Provide the (X, Y) coordinate of the cell's center where the given text is located.  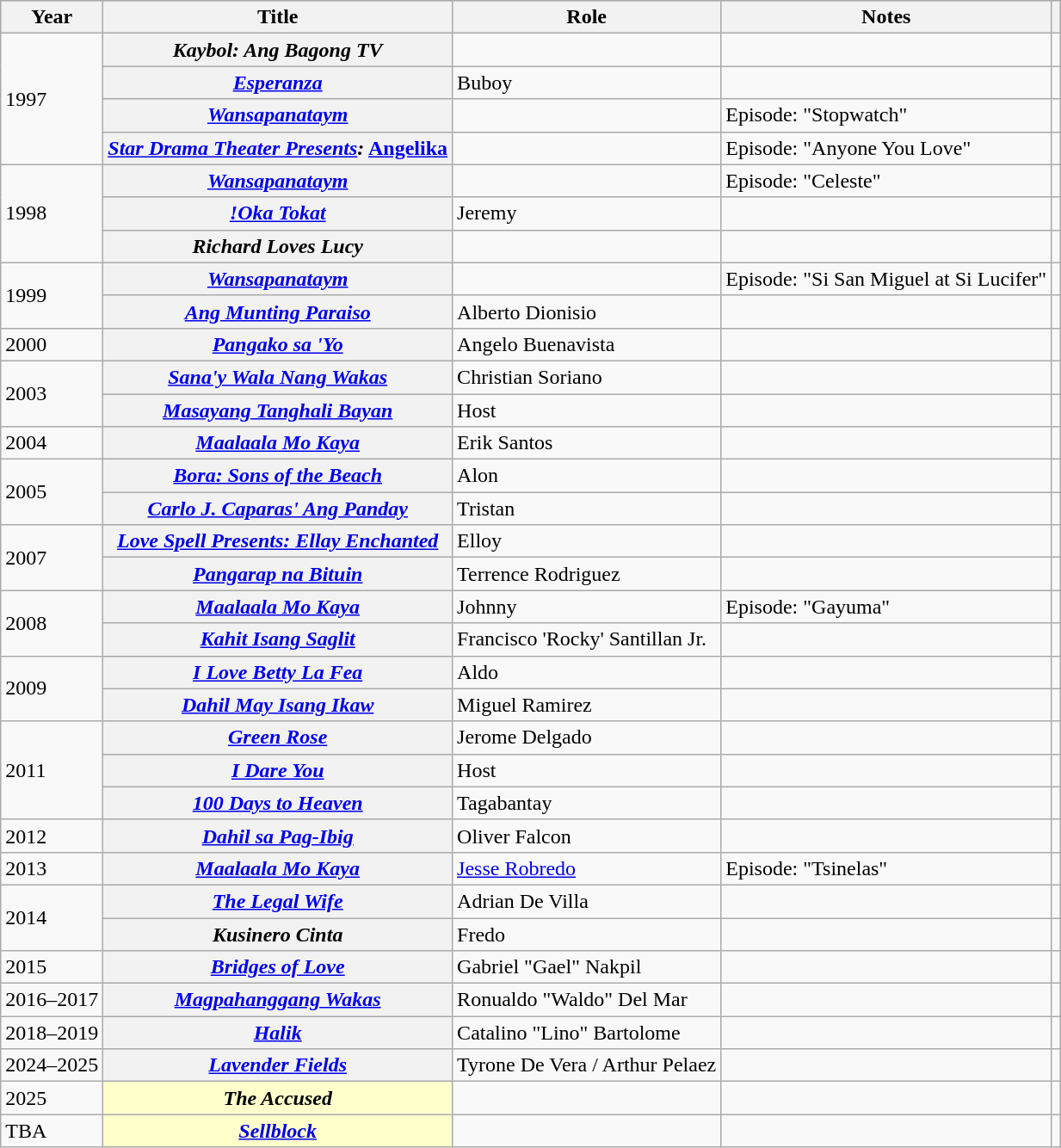
Episode: "Celeste" (886, 181)
Episode: "Gayuma" (886, 607)
1998 (52, 213)
Kusinero Cinta (278, 934)
Episode: "Tsinelas" (886, 868)
Sellblock (278, 1131)
Dahil May Isang Ikaw (278, 705)
Role (587, 17)
Episode: "Anyone You Love" (886, 148)
Magpahanggang Wakas (278, 1000)
Love Spell Presents: Ellay Enchanted (278, 541)
Carlo J. Caparas' Ang Panday (278, 509)
1999 (52, 295)
Lavender Fields (278, 1065)
TBA (52, 1131)
Halik (278, 1033)
!Oka Tokat (278, 213)
Title (278, 17)
2008 (52, 623)
2003 (52, 393)
2015 (52, 967)
2025 (52, 1098)
Gabriel "Gael" Nakpil (587, 967)
2012 (52, 836)
Tyrone De Vera / Arthur Pelaez (587, 1065)
2009 (52, 688)
Johnny (587, 607)
Ronualdo "Waldo" Del Mar (587, 1000)
Dahil sa Pag-Ibig (278, 836)
Kaybol: Ang Bagong TV (278, 50)
I Dare You (278, 770)
Elloy (587, 541)
2024–2025 (52, 1065)
Pangarap na Bituin (278, 574)
Tagabantay (587, 803)
Masayang Tanghali Bayan (278, 410)
Oliver Falcon (587, 836)
Miguel Ramirez (587, 705)
Richard Loves Lucy (278, 246)
Episode: "Stopwatch" (886, 115)
2000 (52, 344)
Catalino "Lino" Bartolome (587, 1033)
1997 (52, 99)
Christian Soriano (587, 377)
Adrian De Villa (587, 901)
2016–2017 (52, 1000)
Sana'y Wala Nang Wakas (278, 377)
2018–2019 (52, 1033)
Jerome Delgado (587, 738)
The Accused (278, 1098)
Ang Munting Paraiso (278, 312)
Alon (587, 476)
Buboy (587, 83)
2011 (52, 770)
Star Drama Theater Presents: Angelika (278, 148)
100 Days to Heaven (278, 803)
Notes (886, 17)
Terrence Rodriguez (587, 574)
2005 (52, 492)
Esperanza (278, 83)
2014 (52, 917)
Angelo Buenavista (587, 344)
Kahit Isang Saglit (278, 639)
Tristan (587, 509)
Episode: "Si San Miguel at Si Lucifer" (886, 279)
Francisco 'Rocky' Santillan Jr. (587, 639)
2004 (52, 443)
Fredo (587, 934)
Green Rose (278, 738)
2013 (52, 868)
Alberto Dionisio (587, 312)
Erik Santos (587, 443)
2007 (52, 558)
I Love Betty La Fea (278, 672)
Jeremy (587, 213)
The Legal Wife (278, 901)
Year (52, 17)
Bora: Sons of the Beach (278, 476)
Jesse Robredo (587, 868)
Pangako sa 'Yo (278, 344)
Aldo (587, 672)
Bridges of Love (278, 967)
